Extract the (x, y) coordinate from the center of the cell holding the provided text.  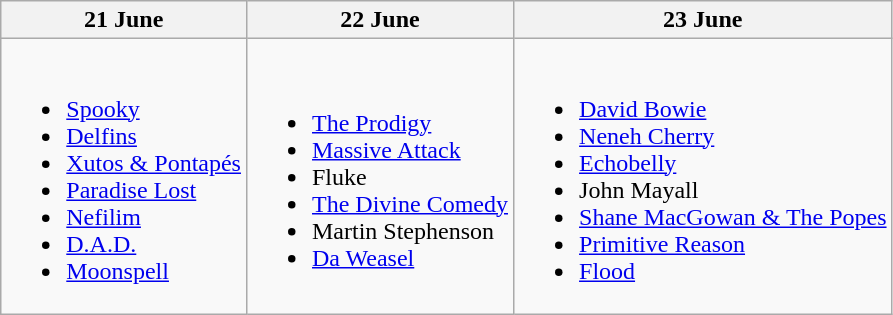
23 June (704, 20)
SpookyDelfinsXutos & PontapésParadise LostNefilimD.A.D.Moonspell (124, 176)
David BowieNeneh CherryEchobellyJohn MayallShane MacGowan & The PopesPrimitive ReasonFlood (704, 176)
22 June (380, 20)
21 June (124, 20)
The ProdigyMassive AttackFlukeThe Divine ComedyMartin StephensonDa Weasel (380, 176)
